Provide the (X, Y) coordinate of the cell's center where the given text is located.  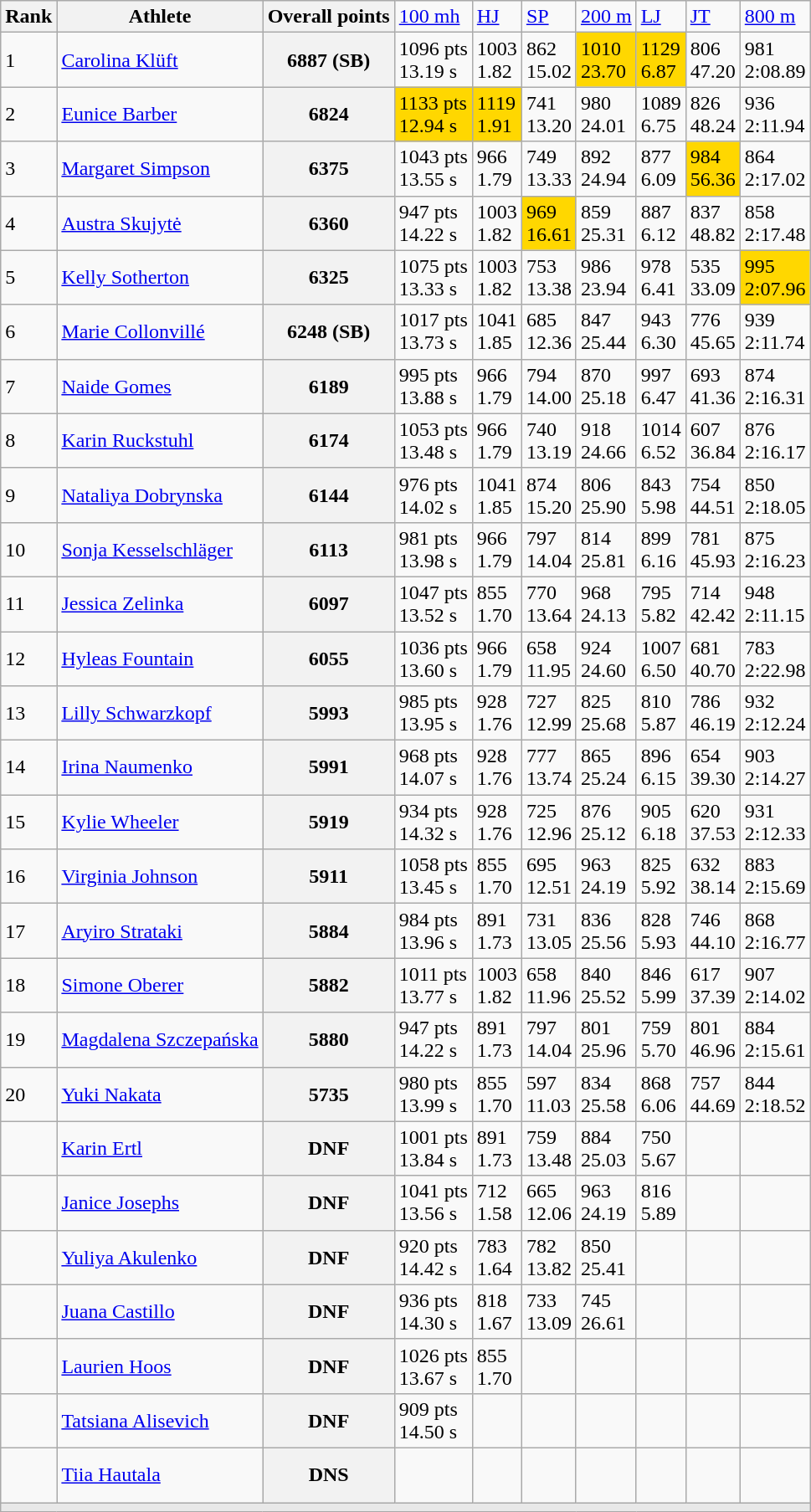
11296.87 (661, 60)
80647.20 (713, 60)
69341.36 (713, 387)
968 pts14.07 s (434, 768)
86525.24 (606, 768)
Virginia Johnson (160, 877)
934 pts14.32 s (434, 822)
87625.12 (606, 822)
8465.99 (661, 986)
73313.09 (549, 1312)
6360 (328, 223)
79414.00 (549, 387)
75444.51 (713, 495)
6248 (SB) (328, 331)
Irina Naumenko (160, 768)
1041 pts13.56 s (434, 1203)
8686.06 (661, 1094)
98456.36 (713, 169)
72512.96 (549, 822)
83425.58 (606, 1094)
9812:08.89 (775, 60)
Austra Skujytė (160, 223)
1001 pts13.84 s (434, 1148)
78145.93 (713, 549)
61737.39 (713, 986)
68512.36 (549, 331)
65439.30 (713, 768)
75913.48 (549, 1148)
8435.98 (661, 495)
6055 (328, 658)
74913.33 (549, 169)
Athlete (160, 17)
1047 pts13.52 s (434, 604)
13 (28, 713)
Juana Castillo (160, 1312)
74013.19 (549, 440)
8165.89 (661, 1203)
84725.44 (606, 331)
Simone Oberer (160, 986)
5919 (328, 822)
82525.68 (606, 713)
1043 pts13.55 s (434, 169)
1011 pts13.77 s (434, 986)
Janice Josephs (160, 1203)
4 (28, 223)
Laurien Hoos (160, 1366)
59711.03 (549, 1094)
87025.18 (606, 387)
6824 (328, 114)
10896.75 (661, 114)
Nataliya Dobrynska (160, 495)
78646.19 (713, 713)
800 m (775, 17)
7832:22.98 (775, 658)
1075 pts13.33 s (434, 278)
8 (28, 440)
8762:16.17 (775, 440)
Hyleas Fountain (160, 658)
1 (28, 60)
981 pts13.98 s (434, 549)
96916.61 (549, 223)
85025.41 (606, 1257)
Tiia Hautala (160, 1474)
8876.12 (661, 223)
7505.67 (661, 1148)
5911 (328, 877)
101023.70 (606, 60)
96824.13 (606, 604)
6144 (328, 495)
Tatsiana Alisevich (160, 1421)
9072:14.02 (775, 986)
9482:11.15 (775, 604)
Kylie Wheeler (160, 822)
Lilly Schwarzkopf (160, 713)
88425.03 (606, 1148)
9056.18 (661, 822)
5880 (328, 1039)
98024.01 (606, 114)
1058 pts13.45 s (434, 877)
Karin Ruckstuhl (160, 440)
18 (28, 986)
8832:15.69 (775, 877)
9952:07.96 (775, 278)
8285.93 (661, 930)
Naide Gomes (160, 387)
98623.94 (606, 278)
Margaret Simpson (160, 169)
6325 (328, 278)
5884 (328, 930)
85925.31 (606, 223)
74526.61 (606, 1312)
92424.60 (606, 658)
91824.66 (606, 440)
5991 (328, 768)
Marie Collonvillé (160, 331)
83748.82 (713, 223)
9436.30 (661, 331)
77713.74 (549, 768)
68140.70 (713, 658)
JT (713, 17)
19 (28, 1039)
5 (28, 278)
8502:18.05 (775, 495)
8742:16.31 (775, 387)
985 pts13.95 s (434, 713)
8776.09 (661, 169)
80146.96 (713, 1039)
5882 (328, 986)
77645.65 (713, 331)
7831.64 (497, 1257)
976 pts14.02 s (434, 495)
5735 (328, 1094)
Yuliya Akulenko (160, 1257)
65811.96 (549, 986)
Rank (28, 17)
7595.70 (661, 1039)
9976.47 (661, 387)
10 (28, 549)
82648.24 (713, 114)
HJ (497, 17)
81425.81 (606, 549)
6174 (328, 440)
78213.82 (549, 1257)
60736.84 (713, 440)
Aryiro Strataki (160, 930)
74113.20 (549, 114)
SP (549, 17)
980 pts13.99 s (434, 1094)
11 (28, 604)
9362:11.94 (775, 114)
89224.94 (606, 169)
1133 pts12.94 s (434, 114)
66512.06 (549, 1203)
10146.52 (661, 440)
12 (28, 658)
63238.14 (713, 877)
8682:16.77 (775, 930)
86215.02 (549, 60)
6 (28, 331)
6189 (328, 387)
1026 pts13.67 s (434, 1366)
100 mh (434, 17)
73113.05 (549, 930)
200 m (606, 17)
Sonja Kesselschläger (160, 549)
1096 pts13.19 s (434, 60)
LJ (661, 17)
8642:17.02 (775, 169)
80125.96 (606, 1039)
72712.99 (549, 713)
8996.16 (661, 549)
8255.92 (661, 877)
995 pts13.88 s (434, 387)
1036 pts13.60 s (434, 658)
65811.95 (549, 658)
8582:17.48 (775, 223)
6887 (SB) (328, 60)
83625.56 (606, 930)
8842:15.61 (775, 1039)
9392:11.74 (775, 331)
920 pts14.42 s (434, 1257)
20 (28, 1094)
8442:18.52 (775, 1094)
15 (28, 822)
11191.91 (497, 114)
7121.58 (497, 1203)
8181.67 (497, 1312)
80625.90 (606, 495)
9032:14.27 (775, 768)
Yuki Nakata (160, 1094)
Jessica Zelinka (160, 604)
9312:12.33 (775, 822)
936 pts14.30 s (434, 1312)
DNS (328, 1474)
53533.09 (713, 278)
8752:16.23 (775, 549)
Eunice Barber (160, 114)
1017 pts13.73 s (434, 331)
9786.41 (661, 278)
16 (28, 877)
984 pts13.96 s (434, 930)
7 (28, 387)
5993 (328, 713)
75744.69 (713, 1094)
909 pts14.50 s (434, 1421)
74644.10 (713, 930)
62037.53 (713, 822)
17 (28, 930)
75313.38 (549, 278)
3 (28, 169)
Karin Ertl (160, 1148)
9322:12.24 (775, 713)
9 (28, 495)
8105.87 (661, 713)
Magdalena Szczepańska (160, 1039)
84025.52 (606, 986)
10076.50 (661, 658)
8966.15 (661, 768)
71442.42 (713, 604)
69512.51 (549, 877)
Carolina Klüft (160, 60)
87415.20 (549, 495)
6113 (328, 549)
2 (28, 114)
6375 (328, 169)
Overall points (328, 17)
1053 pts13.48 s (434, 440)
14 (28, 768)
Kelly Sotherton (160, 278)
7955.82 (661, 604)
6097 (328, 604)
77013.64 (549, 604)
